Locate the cell with the specified text and output its [X, Y] center coordinate. 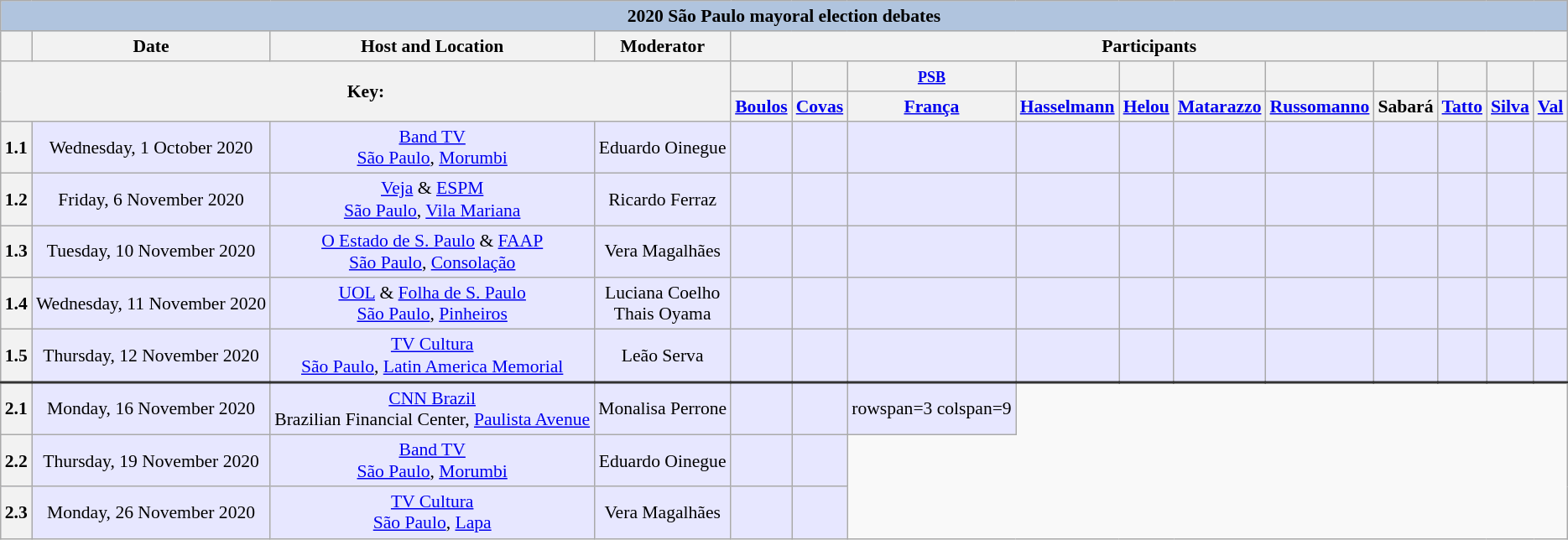
Boulos [762, 106]
Sabará [1405, 106]
Thursday, 12 November 2020 [151, 356]
TV CulturaSão Paulo, Lapa [432, 513]
França [931, 106]
Moderator [663, 46]
TV CulturaSão Paulo, Latin America Memorial [432, 356]
Leão Serva [663, 356]
Russomanno [1321, 106]
2.2 [17, 461]
Covas [820, 106]
Friday, 6 November 2020 [151, 200]
Val [1550, 106]
Helou [1146, 106]
Tatto [1463, 106]
rowspan=3 colspan=9 [931, 409]
O Estado de S. Paulo & FAAPSão Paulo, Consolação [432, 252]
1.5 [17, 356]
Monday, 26 November 2020 [151, 513]
Hasselmann [1067, 106]
Silva [1510, 106]
Luciana CoelhoThais Oyama [663, 304]
1.1 [17, 148]
1.3 [17, 252]
Veja & ESPMSão Paulo, Vila Mariana [432, 200]
Wednesday, 11 November 2020 [151, 304]
Ricardo Ferraz [663, 200]
Key: [366, 91]
Matarazzo [1220, 106]
Thursday, 19 November 2020 [151, 461]
2.1 [17, 409]
Participants [1149, 46]
CNN BrazilBrazilian Financial Center, Paulista Avenue [432, 409]
Wednesday, 1 October 2020 [151, 148]
Date [151, 46]
Monday, 16 November 2020 [151, 409]
2020 São Paulo mayoral election debates [784, 16]
PSB [931, 76]
2.3 [17, 513]
1.4 [17, 304]
Monalisa Perrone [663, 409]
1.2 [17, 200]
UOL & Folha de S. PauloSão Paulo, Pinheiros [432, 304]
Tuesday, 10 November 2020 [151, 252]
Host and Location [432, 46]
